Identify which cell holds the provided text, then report its (X, Y) central coordinate. 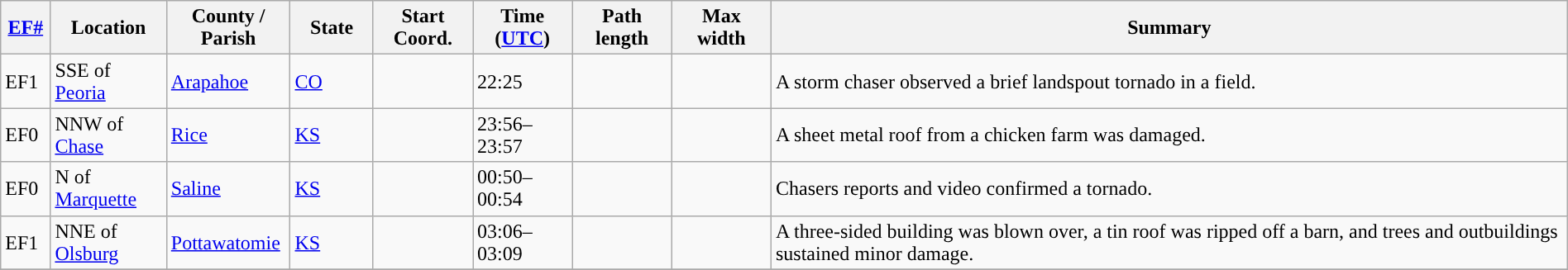
NNW of Chase (108, 135)
Pottawatomie (228, 243)
Rice (228, 135)
Path length (622, 28)
CO (332, 81)
00:50–00:54 (523, 188)
Saline (228, 188)
Chasers reports and video confirmed a tornado. (1169, 188)
County / Parish (228, 28)
23:56–23:57 (523, 135)
SSE of Peoria (108, 81)
03:06–03:09 (523, 243)
Arapahoe (228, 81)
Time (UTC) (523, 28)
Start Coord. (423, 28)
A sheet metal roof from a chicken farm was damaged. (1169, 135)
N of Marquette (108, 188)
A storm chaser observed a brief landspout tornado in a field. (1169, 81)
A three-sided building was blown over, a tin roof was ripped off a barn, and trees and outbuildings sustained minor damage. (1169, 243)
State (332, 28)
EF# (26, 28)
Summary (1169, 28)
Max width (721, 28)
NNE of Olsburg (108, 243)
22:25 (523, 81)
Location (108, 28)
